Identify which cell holds the provided text, then report its (X, Y) central coordinate. 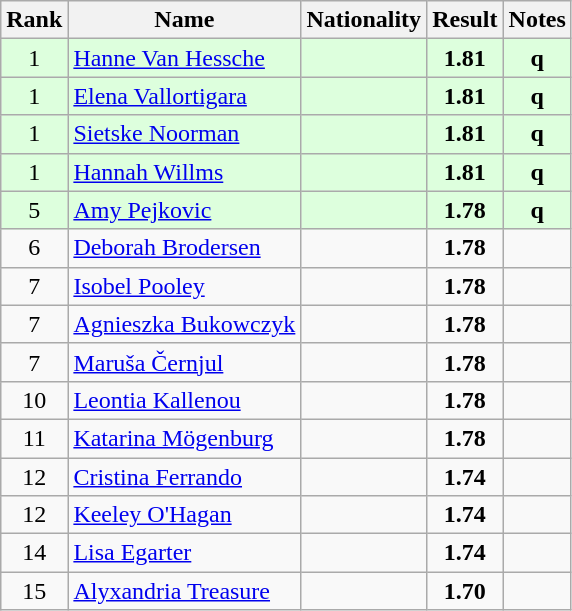
Lisa Egarter (184, 553)
Keeley O'Hagan (184, 515)
Elena Vallortigara (184, 96)
Hannah Willms (184, 172)
1.70 (465, 591)
10 (34, 400)
Result (465, 20)
Alyxandria Treasure (184, 591)
Agnieszka Bukowczyk (184, 324)
Hanne Van Hessche (184, 58)
5 (34, 210)
6 (34, 248)
Isobel Pooley (184, 286)
Notes (537, 20)
11 (34, 438)
Deborah Brodersen (184, 248)
Katarina Mögenburg (184, 438)
Cristina Ferrando (184, 477)
Maruša Černjul (184, 362)
Leontia Kallenou (184, 400)
Name (184, 20)
Amy Pejkovic (184, 210)
Nationality (364, 20)
14 (34, 553)
Sietske Noorman (184, 134)
Rank (34, 20)
15 (34, 591)
